Identify which cell holds the provided text, then report its (x, y) central coordinate. 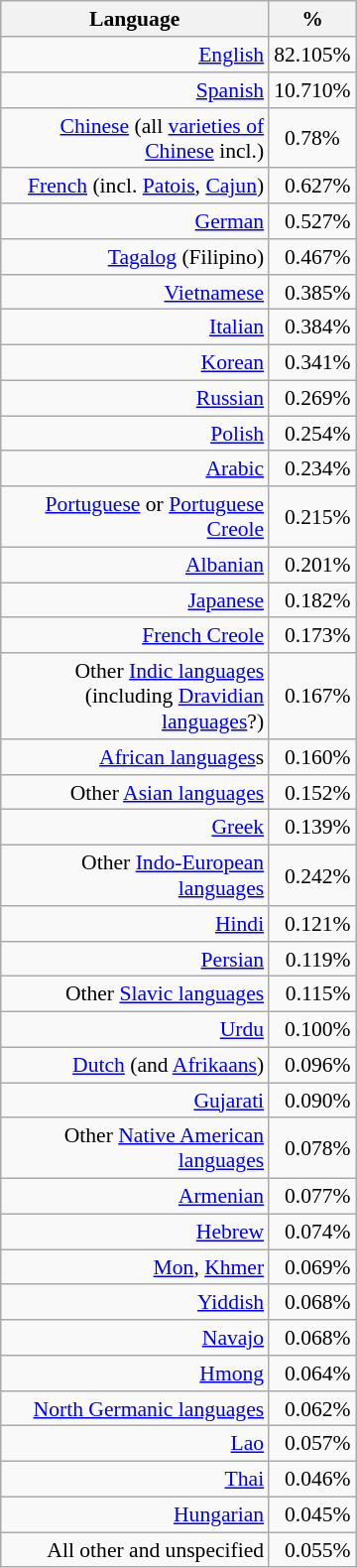
Thai (135, 1479)
Language (135, 19)
Greek (135, 828)
0.234% (311, 468)
Albanian (135, 565)
0.062% (311, 1408)
French (incl. Patois, Cajun) (135, 186)
0.057% (311, 1444)
% (311, 19)
0.182% (311, 600)
0.045% (311, 1514)
Navajo (135, 1338)
0.074% (311, 1232)
Polish (135, 434)
0.121% (311, 924)
Gujarati (135, 1101)
0.527% (311, 221)
Hindi (135, 924)
0.467% (311, 257)
0.173% (311, 635)
Italian (135, 327)
North Germanic languages (135, 1408)
0.119% (311, 959)
Arabic (135, 468)
0.341% (311, 362)
All other and unspecified (135, 1550)
Hungarian (135, 1514)
0.152% (311, 792)
0.201% (311, 565)
Other Indic languages (including Dravidian languages?) (135, 697)
French Creole (135, 635)
Tagalog (Filipino) (135, 257)
Chinese (all varieties of Chinese incl.) (135, 137)
0.096% (311, 1065)
Lao (135, 1444)
Hmong (135, 1373)
Russian (135, 398)
African languagess (135, 757)
0.115% (311, 994)
Japanese (135, 600)
Armenian (135, 1196)
0.069% (311, 1267)
0.077% (311, 1196)
Spanish (135, 90)
German (135, 221)
0.384% (311, 327)
Hebrew (135, 1232)
Other Asian languages (135, 792)
0.055% (311, 1550)
0.090% (311, 1101)
0.078% (311, 1147)
Mon, Khmer (135, 1267)
English (135, 55)
Vietnamese (135, 292)
Other Indo-European languages (135, 875)
0.78% (311, 137)
0.160% (311, 757)
Persian (135, 959)
0.167% (311, 697)
Korean (135, 362)
0.139% (311, 828)
Yiddish (135, 1302)
10.710% (311, 90)
0.215% (311, 516)
Dutch (and Afrikaans) (135, 1065)
0.269% (311, 398)
0.100% (311, 1029)
0.385% (311, 292)
0.254% (311, 434)
Other Native American languages (135, 1147)
Portuguese or Portuguese Creole (135, 516)
Other Slavic languages (135, 994)
Urdu (135, 1029)
82.105% (311, 55)
0.242% (311, 875)
0.064% (311, 1373)
0.046% (311, 1479)
0.627% (311, 186)
